Provide the [X, Y] coordinate of the cell's center where the given text is located.  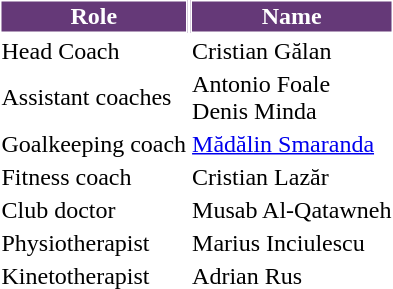
Goalkeeping coach [94, 144]
Musab Al-Qatawneh [292, 210]
Name [292, 16]
Cristian Lazăr [292, 177]
Cristian Gălan [292, 51]
Mădălin Smaranda [292, 144]
Physiotherapist [94, 243]
Club doctor [94, 210]
Antonio Foale Denis Minda [292, 98]
Head Coach [94, 51]
Role [94, 16]
Assistant coaches [94, 98]
Fitness coach [94, 177]
Marius Inciulescu [292, 243]
